Provide the [x, y] coordinate of the cell's center where the given text is located.  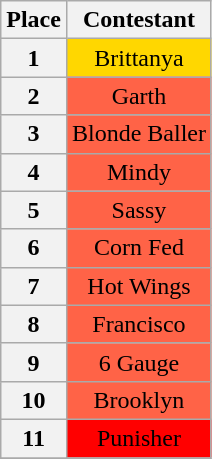
Francisco [138, 324]
1 [34, 58]
Garth [138, 96]
Brooklyn [138, 400]
3 [34, 134]
8 [34, 324]
Mindy [138, 172]
5 [34, 210]
Place [34, 20]
6 Gauge [138, 362]
6 [34, 248]
9 [34, 362]
4 [34, 172]
Corn Fed [138, 248]
Contestant [138, 20]
Brittanya [138, 58]
7 [34, 286]
11 [34, 438]
10 [34, 400]
Hot Wings [138, 286]
2 [34, 96]
Blonde Baller [138, 134]
Punisher [138, 438]
Sassy [138, 210]
